Output the [X, Y] coordinate of the center of the cell containing the given text.  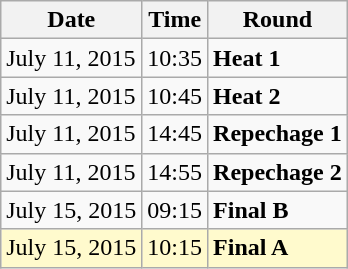
10:15 [175, 248]
Date [72, 20]
Final B [278, 210]
Time [175, 20]
Heat 1 [278, 58]
Repechage 1 [278, 134]
09:15 [175, 210]
Repechage 2 [278, 172]
Heat 2 [278, 96]
10:35 [175, 58]
14:45 [175, 134]
10:45 [175, 96]
Round [278, 20]
Final A [278, 248]
14:55 [175, 172]
